Return the (x, y) coordinate for the center point of the cell that contains the specified text.  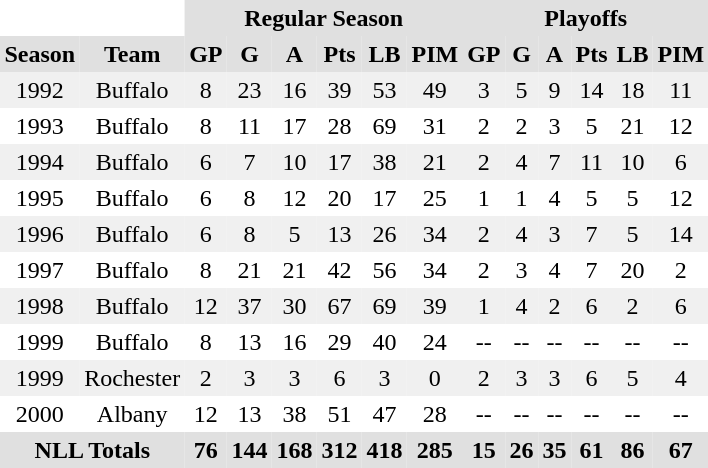
Albany (132, 414)
144 (250, 450)
1998 (40, 306)
49 (435, 90)
312 (340, 450)
37 (250, 306)
1993 (40, 126)
PIM (435, 54)
1997 (40, 270)
14 (592, 90)
24 (435, 342)
29 (340, 342)
67 (340, 306)
51 (340, 414)
53 (384, 90)
35 (554, 450)
0 (435, 378)
86 (632, 450)
1995 (40, 198)
40 (384, 342)
NLL Totals (92, 450)
56 (384, 270)
42 (340, 270)
1994 (40, 162)
25 (435, 198)
76 (206, 450)
18 (632, 90)
15 (484, 450)
Regular Season (324, 18)
31 (435, 126)
168 (294, 450)
Season (40, 54)
285 (435, 450)
23 (250, 90)
9 (554, 90)
1992 (40, 90)
30 (294, 306)
Rochester (132, 378)
1996 (40, 234)
418 (384, 450)
Team (132, 54)
47 (384, 414)
61 (592, 450)
2000 (40, 414)
